Search for the cell housing the specified text and yield its [x, y] center coordinate. 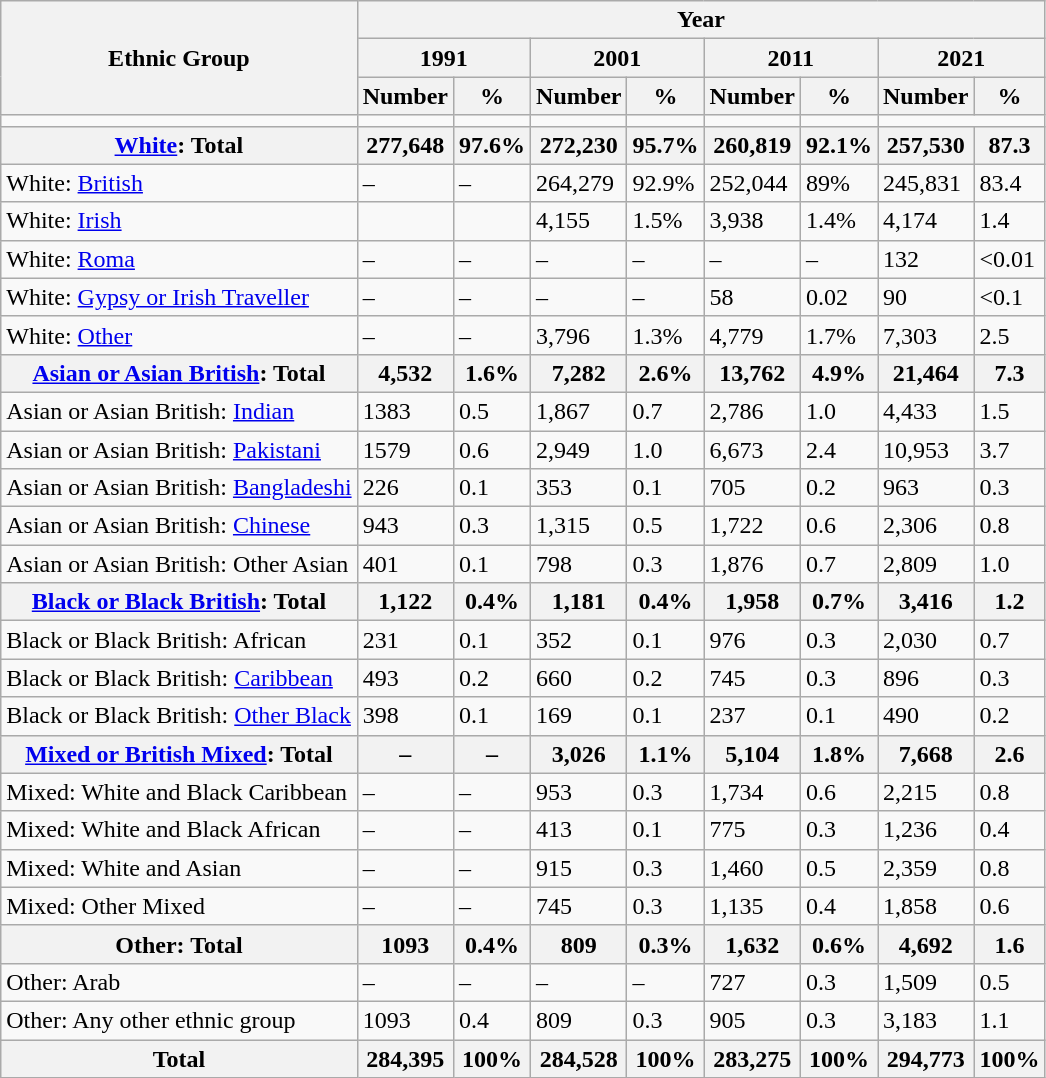
6,673 [752, 449]
953 [579, 792]
252,044 [752, 183]
92.9% [666, 183]
Other: Total [179, 944]
2011 [790, 58]
245,831 [926, 183]
2.6 [1010, 754]
Ethnic Group [179, 58]
3,416 [926, 602]
7,668 [926, 754]
Asian or Asian British: Indian [179, 411]
3,796 [579, 335]
4,692 [926, 944]
905 [752, 1020]
132 [926, 259]
5,104 [752, 754]
660 [579, 678]
Mixed: Other Mixed [179, 906]
705 [752, 488]
White: Total [179, 145]
1.8% [838, 754]
1.6 [1010, 944]
976 [752, 640]
83.4 [1010, 183]
2,359 [926, 868]
169 [579, 716]
7,303 [926, 335]
277,648 [405, 145]
3,183 [926, 1020]
1991 [444, 58]
4,155 [579, 221]
352 [579, 640]
915 [579, 868]
2,215 [926, 792]
90 [926, 297]
353 [579, 488]
2001 [618, 58]
7,282 [579, 373]
89% [838, 183]
White: Other [179, 335]
Asian or Asian British: Pakistani [179, 449]
4,532 [405, 373]
Black or Black British: Other Black [179, 716]
1,315 [579, 526]
226 [405, 488]
Black or Black British: African [179, 640]
2,306 [926, 526]
Asian or Asian British: Bangladeshi [179, 488]
Asian or Asian British: Chinese [179, 526]
10,953 [926, 449]
White: Irish [179, 221]
4,779 [752, 335]
1.5 [1010, 411]
257,530 [926, 145]
1,958 [752, 602]
1,722 [752, 526]
284,528 [579, 1059]
413 [579, 830]
White: British [179, 183]
401 [405, 564]
0.3% [666, 944]
283,275 [752, 1059]
727 [752, 982]
Year [701, 20]
896 [926, 678]
Other: Arab [179, 982]
92.1% [838, 145]
Total [179, 1059]
4,433 [926, 411]
2.5 [1010, 335]
1.5% [666, 221]
1.4% [838, 221]
1,867 [579, 411]
1.2 [1010, 602]
2,949 [579, 449]
3,026 [579, 754]
1.1 [1010, 1020]
4.9% [838, 373]
1383 [405, 411]
95.7% [666, 145]
2,809 [926, 564]
4,174 [926, 221]
1,122 [405, 602]
2,030 [926, 640]
7.3 [1010, 373]
1579 [405, 449]
0.7% [838, 602]
White: Roma [179, 259]
97.6% [492, 145]
0.02 [838, 297]
2021 [962, 58]
Mixed: White and Black Caribbean [179, 792]
1,460 [752, 868]
21,464 [926, 373]
1.1% [666, 754]
1,181 [579, 602]
<0.1 [1010, 297]
490 [926, 716]
272,230 [579, 145]
284,395 [405, 1059]
1,509 [926, 982]
294,773 [926, 1059]
87.3 [1010, 145]
798 [579, 564]
1.7% [838, 335]
943 [405, 526]
13,762 [752, 373]
260,819 [752, 145]
1,236 [926, 830]
White: Gypsy or Irish Traveller [179, 297]
Black or Black British: Caribbean [179, 678]
3,938 [752, 221]
1,632 [752, 944]
Asian or Asian British: Other Asian [179, 564]
1.4 [1010, 221]
2.4 [838, 449]
2.6% [666, 373]
398 [405, 716]
963 [926, 488]
1,858 [926, 906]
1,734 [752, 792]
3.7 [1010, 449]
Mixed: White and Black African [179, 830]
58 [752, 297]
231 [405, 640]
1,876 [752, 564]
1,135 [752, 906]
Other: Any other ethnic group [179, 1020]
1.6% [492, 373]
Mixed: White and Asian [179, 868]
Black or Black British: Total [179, 602]
775 [752, 830]
493 [405, 678]
237 [752, 716]
264,279 [579, 183]
Asian or Asian British: Total [179, 373]
2,786 [752, 411]
<0.01 [1010, 259]
0.6% [838, 944]
Mixed or British Mixed: Total [179, 754]
1.3% [666, 335]
